Output the (X, Y) coordinate of the center of the cell containing the given text.  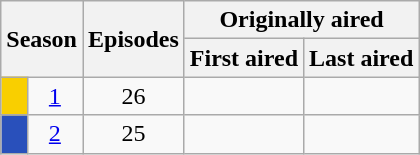
Originally aired (302, 20)
Last aired (362, 58)
25 (133, 134)
First aired (244, 58)
Episodes (133, 39)
1 (54, 96)
Season (42, 39)
26 (133, 96)
2 (54, 134)
